Output the [X, Y] coordinate of the center of the cell containing the given text.  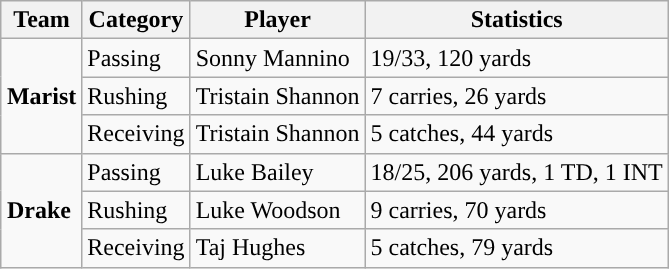
19/33, 120 yards [516, 58]
Luke Bailey [278, 172]
Drake [41, 210]
Marist [41, 96]
9 carries, 70 yards [516, 210]
7 carries, 26 yards [516, 96]
Taj Hughes [278, 248]
Player [278, 20]
Category [136, 20]
Team [41, 20]
Sonny Mannino [278, 58]
5 catches, 79 yards [516, 248]
Statistics [516, 20]
5 catches, 44 yards [516, 134]
18/25, 206 yards, 1 TD, 1 INT [516, 172]
Luke Woodson [278, 210]
